From the cell containing the given text, extract its center point as [x, y] coordinate. 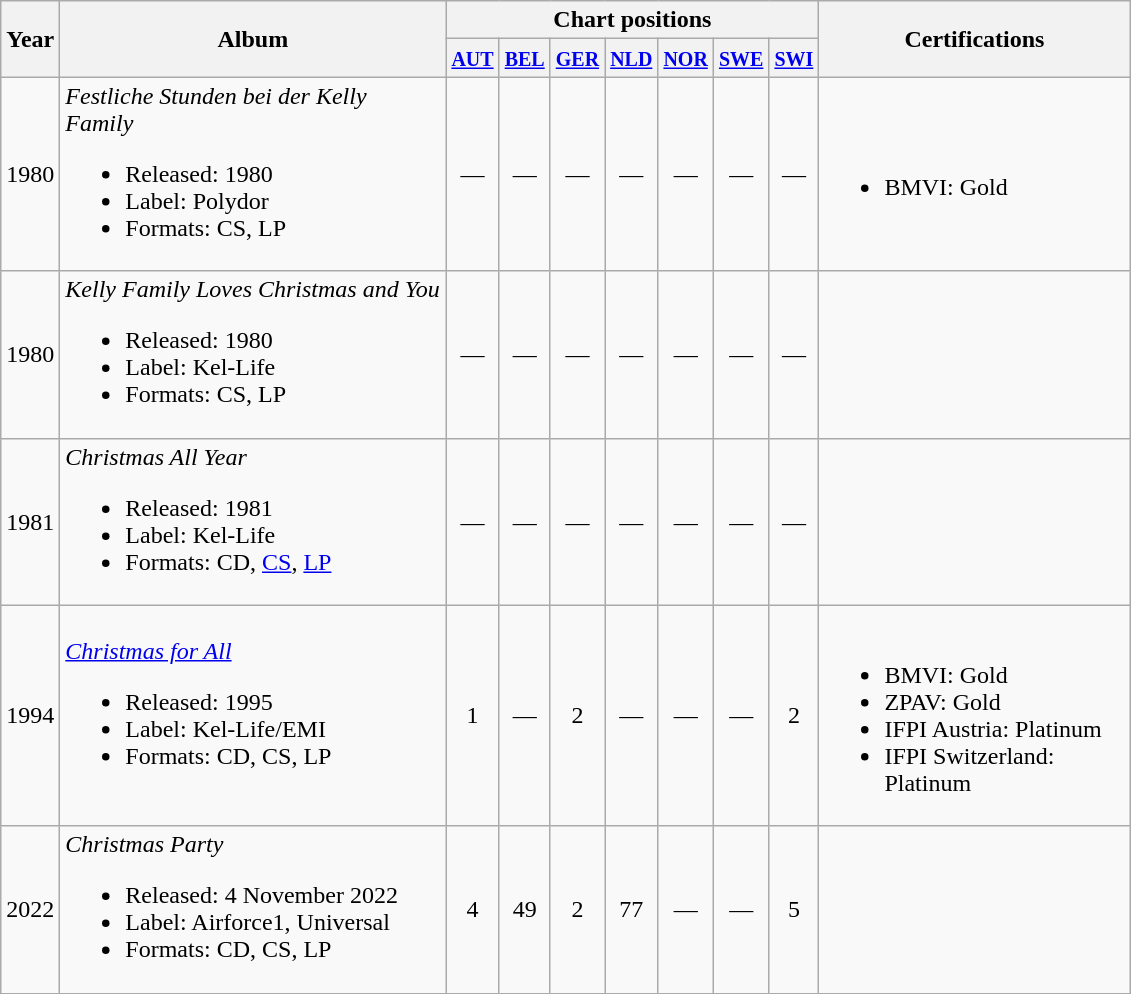
AUT [472, 58]
BEL [524, 58]
Christmas for AllReleased: 1995Label: Kel-Life/EMIFormats: CD, CS, LP [253, 716]
4 [472, 910]
2022 [30, 910]
Album [253, 39]
SWI [794, 58]
77 [632, 910]
GER [577, 58]
NOR [686, 58]
Festliche Stunden bei der Kelly FamilyReleased: 1980Label: PolydorFormats: CS, LP [253, 174]
BMVI: Gold [974, 174]
5 [794, 910]
Kelly Family Loves Christmas and YouReleased: 1980Label: Kel-LifeFormats: CS, LP [253, 354]
1981 [30, 522]
BMVI: GoldZPAV: GoldIFPI Austria: PlatinumIFPI Switzerland: Platinum [974, 716]
Christmas PartyReleased: 4 November 2022Label: Airforce1, UniversalFormats: CD, CS, LP [253, 910]
NLD [632, 58]
SWE [741, 58]
Certifications [974, 39]
1994 [30, 716]
Chart positions [632, 20]
1 [472, 716]
Christmas All YearReleased: 1981Label: Kel-LifeFormats: CD, CS, LP [253, 522]
Year [30, 39]
49 [524, 910]
